Return the (x, y) coordinate for the center point of the cell that contains the specified text.  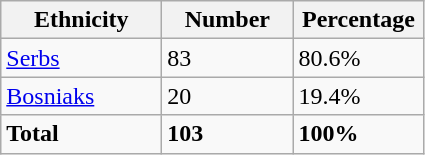
Bosniaks (82, 96)
19.4% (358, 96)
103 (228, 134)
Number (228, 20)
Percentage (358, 20)
Serbs (82, 58)
20 (228, 96)
83 (228, 58)
100% (358, 134)
Total (82, 134)
80.6% (358, 58)
Ethnicity (82, 20)
